Return the [X, Y] coordinate for the center point of the cell that contains the specified text.  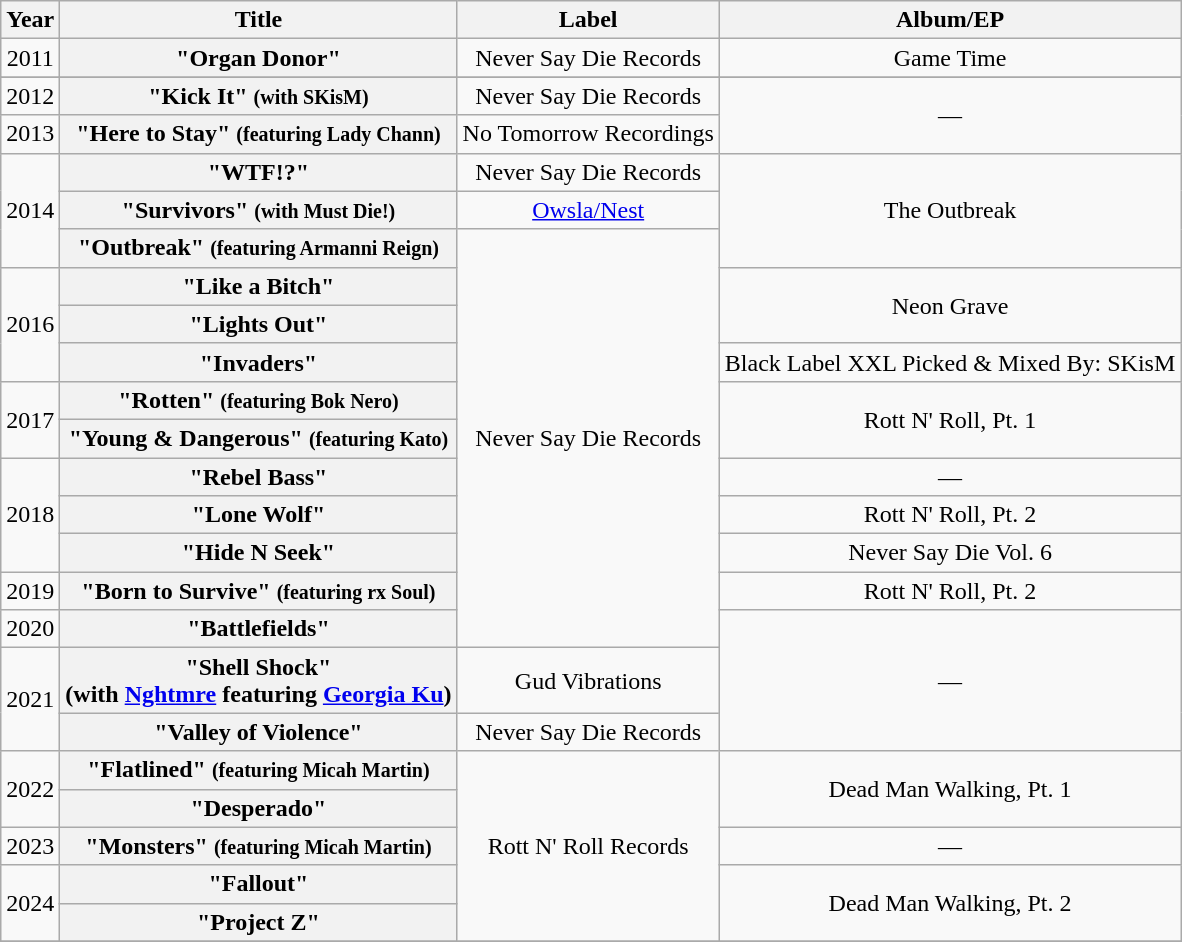
2018 [30, 515]
2024 [30, 903]
"Fallout" [258, 884]
"WTF!?" [258, 172]
"Survivors" (with Must Die!) [258, 210]
Rott N' Roll, Pt. 1 [950, 419]
Neon Grave [950, 305]
Label [588, 20]
2012 [30, 96]
"Shell Shock" (with Nghtmre featuring Georgia Ku) [258, 680]
Never Say Die Vol. 6 [950, 553]
Dead Man Walking, Pt. 2 [950, 903]
Title [258, 20]
"Invaders" [258, 362]
2013 [30, 134]
Game Time [950, 58]
Black Label XXL Picked & Mixed By: SKisM [950, 362]
Dead Man Walking, Pt. 1 [950, 789]
Owsla/Nest [588, 210]
2014 [30, 210]
"Like a Bitch" [258, 286]
"Battlefields" [258, 629]
"Hide N Seek" [258, 553]
"Lone Wolf" [258, 515]
2023 [30, 846]
"Here to Stay" (featuring Lady Chann) [258, 134]
"Kick It" (with SKisM) [258, 96]
"Valley of Violence" [258, 732]
2022 [30, 789]
2016 [30, 324]
2021 [30, 700]
Rott N' Roll Records [588, 846]
"Flatlined" (featuring Micah Martin) [258, 770]
2017 [30, 419]
"Project Z" [258, 922]
"Outbreak" (featuring Armanni Reign) [258, 248]
Gud Vibrations [588, 680]
"Lights Out" [258, 324]
Album/EP [950, 20]
"Rebel Bass" [258, 477]
"Organ Donor" [258, 58]
"Born to Survive" (featuring rx Soul) [258, 591]
"Young & Dangerous" (featuring Kato) [258, 438]
The Outbreak [950, 210]
2011 [30, 58]
Year [30, 20]
"Desperado" [258, 808]
2019 [30, 591]
No Tomorrow Recordings [588, 134]
"Rotten" (featuring Bok Nero) [258, 400]
"Monsters" (featuring Micah Martin) [258, 846]
2020 [30, 629]
